Provide the [x, y] coordinate of the cell's center where the given text is located.  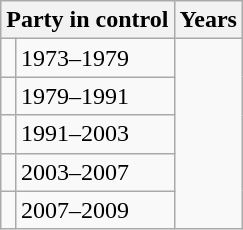
1991–2003 [94, 134]
1973–1979 [94, 58]
Party in control [88, 20]
2003–2007 [94, 172]
2007–2009 [94, 210]
Years [208, 20]
1979–1991 [94, 96]
